Locate the cell with the specified text and output its [x, y] center coordinate. 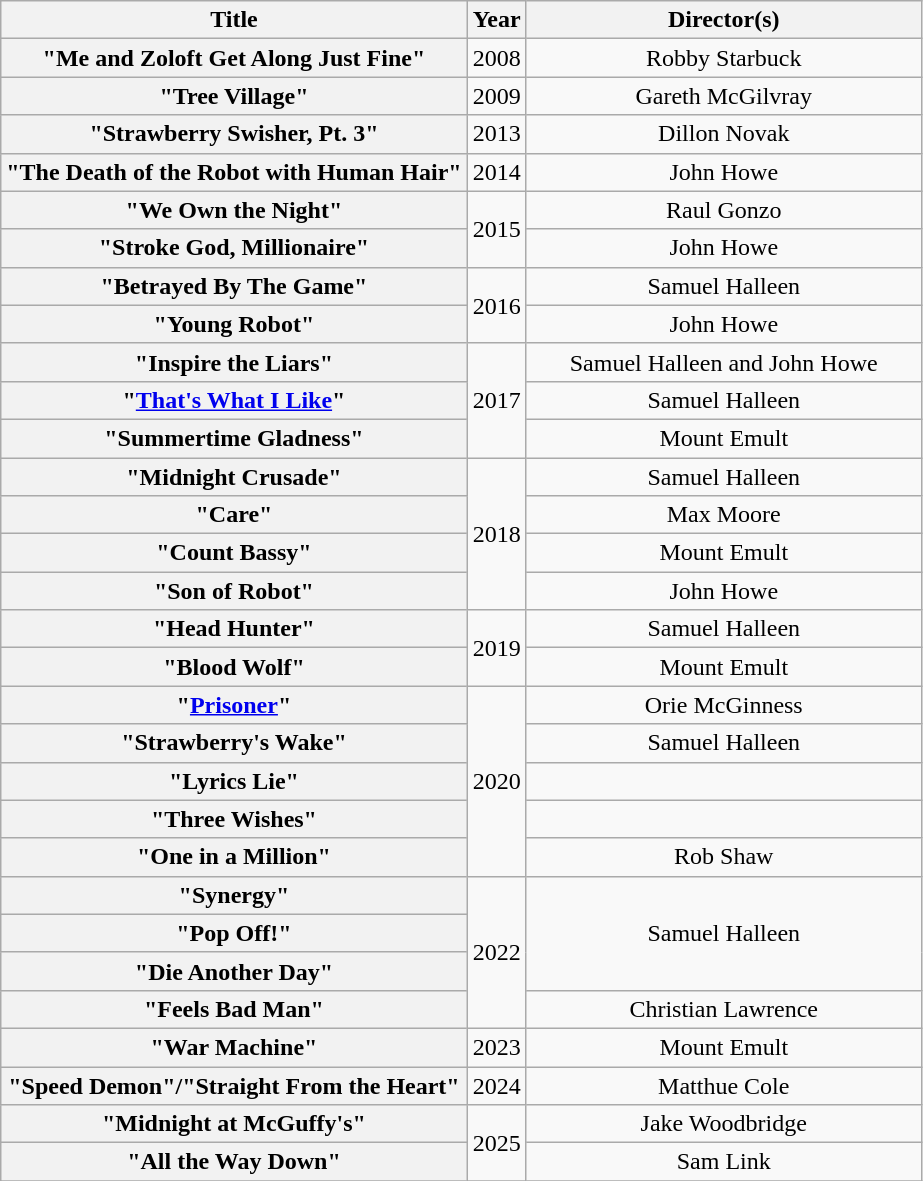
Rob Shaw [724, 857]
"Synergy" [234, 895]
2009 [496, 96]
2020 [496, 781]
"The Death of the Robot with Human Hair" [234, 172]
2025 [496, 1143]
Matthue Cole [724, 1085]
2024 [496, 1085]
"That's What I Like" [234, 400]
Title [234, 20]
"We Own the Night" [234, 210]
"Die Another Day" [234, 971]
"Blood Wolf" [234, 667]
Orie McGinness [724, 705]
2013 [496, 134]
Dillon Novak [724, 134]
"Strawberry Swisher, Pt. 3" [234, 134]
Max Moore [724, 515]
Robby Starbuck [724, 58]
"All the Way Down" [234, 1162]
"Speed Demon"/"Straight From the Heart" [234, 1085]
2023 [496, 1047]
Raul Gonzo [724, 210]
"Betrayed By The Game" [234, 286]
"Feels Bad Man" [234, 1009]
"Young Robot" [234, 324]
"Count Bassy" [234, 553]
Gareth McGilvray [724, 96]
"Care" [234, 515]
"Lyrics Lie" [234, 781]
"Midnight Crusade" [234, 477]
"Me and Zoloft Get Along Just Fine" [234, 58]
Samuel Halleen and John Howe [724, 362]
Year [496, 20]
2017 [496, 400]
Jake Woodbridge [724, 1124]
"Inspire the Liars" [234, 362]
2016 [496, 305]
2014 [496, 172]
"Head Hunter" [234, 629]
"Pop Off!" [234, 933]
2008 [496, 58]
"Midnight at McGuffy's" [234, 1124]
Christian Lawrence [724, 1009]
"Summertime Gladness" [234, 438]
"Three Wishes" [234, 819]
Director(s) [724, 20]
"Tree Village" [234, 96]
"Prisoner" [234, 705]
"Strawberry's Wake" [234, 743]
"One in a Million" [234, 857]
"Son of Robot" [234, 591]
2015 [496, 229]
2019 [496, 648]
2018 [496, 534]
Sam Link [724, 1162]
"Stroke God, Millionaire" [234, 248]
2022 [496, 952]
"War Machine" [234, 1047]
